Return the [X, Y] coordinate for the center point of the cell that contains the specified text.  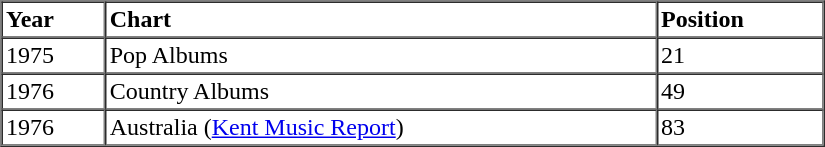
49 [740, 92]
21 [740, 56]
Country Albums [380, 92]
Australia (Kent Music Report) [380, 128]
Position [740, 20]
83 [740, 128]
Year [54, 20]
1975 [54, 56]
Chart [380, 20]
Pop Albums [380, 56]
